Return the [x, y] coordinate for the center point of the cell that contains the specified text.  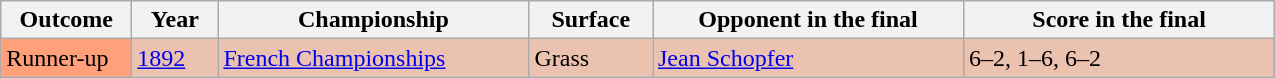
6–2, 1–6, 6–2 [1120, 58]
Score in the final [1120, 20]
Outcome [66, 20]
Opponent in the final [808, 20]
Championship [374, 20]
Runner-up [66, 58]
Grass [591, 58]
1892 [175, 58]
Year [175, 20]
French Championships [374, 58]
Jean Schopfer [808, 58]
Surface [591, 20]
